Capture the cell that displays the provided text and extract its (x, y) central coordinate. 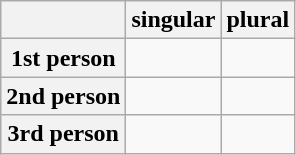
singular (174, 20)
1st person (64, 58)
2nd person (64, 96)
plural (258, 20)
3rd person (64, 134)
